Extract the (x, y) coordinate from the center of the cell holding the provided text.  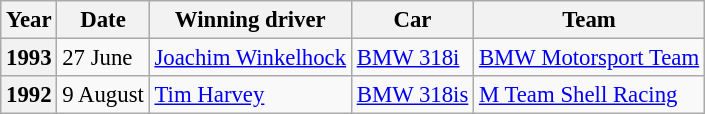
Winning driver (250, 20)
9 August (103, 95)
27 June (103, 58)
BMW 318is (412, 95)
Car (412, 20)
Tim Harvey (250, 95)
Date (103, 20)
1993 (29, 58)
1992 (29, 95)
M Team Shell Racing (590, 95)
BMW 318i (412, 58)
Team (590, 20)
BMW Motorsport Team (590, 58)
Year (29, 20)
Joachim Winkelhock (250, 58)
